Identify which cell holds the provided text, then report its [x, y] central coordinate. 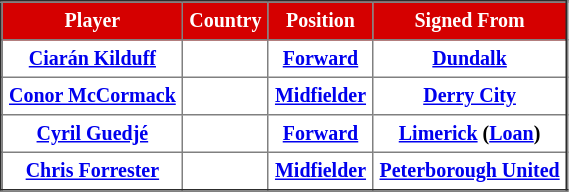
Cyril Guedjé [92, 134]
Conor McCormack [92, 96]
Player [92, 21]
Chris Forrester [92, 171]
Derry City [470, 96]
Limerick (Loan) [470, 134]
Position [320, 21]
Dundalk [470, 59]
Peterborough United [470, 171]
Ciarán Kilduff [92, 59]
Signed From [470, 21]
Country [226, 21]
